Scan for the cell matching the given text and deliver its (X, Y) coordinate at center. 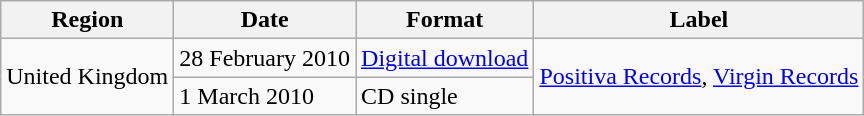
Label (699, 20)
Region (88, 20)
Positiva Records, Virgin Records (699, 77)
28 February 2010 (265, 58)
Date (265, 20)
CD single (445, 96)
United Kingdom (88, 77)
Format (445, 20)
Digital download (445, 58)
1 March 2010 (265, 96)
